Return the [X, Y] coordinate for the center point of the cell that contains the specified text.  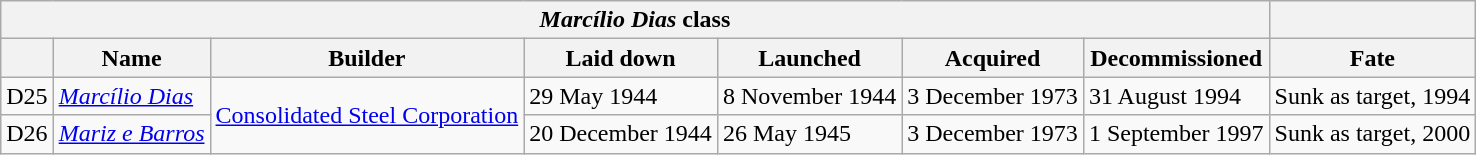
Marcílio Dias class [635, 20]
Name [132, 58]
Launched [809, 58]
Consolidated Steel Corporation [367, 115]
26 May 1945 [809, 134]
Decommissioned [1176, 58]
Mariz e Barros [132, 134]
D25 [27, 96]
D26 [27, 134]
Fate [1372, 58]
Marcílio Dias [132, 96]
Sunk as target, 2000 [1372, 134]
8 November 1944 [809, 96]
Builder [367, 58]
Acquired [993, 58]
1 September 1997 [1176, 134]
31 August 1994 [1176, 96]
Sunk as target, 1994 [1372, 96]
Laid down [621, 58]
29 May 1944 [621, 96]
20 December 1944 [621, 134]
